Search for the cell housing the specified text and yield its [x, y] center coordinate. 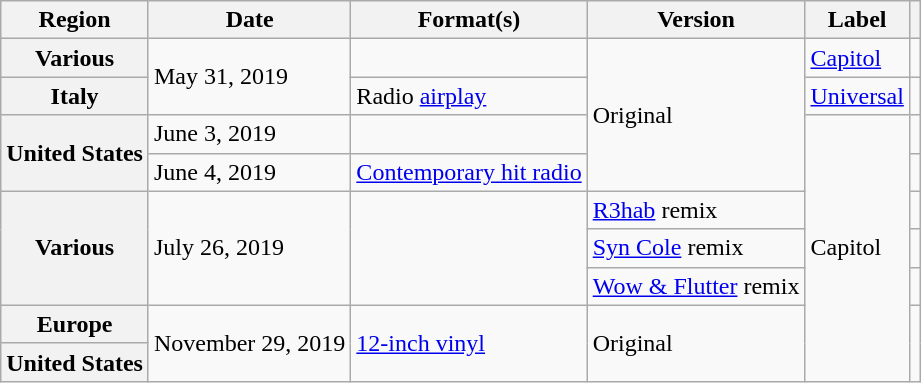
Europe [75, 324]
June 3, 2019 [249, 134]
Wow & Flutter remix [696, 286]
July 26, 2019 [249, 248]
June 4, 2019 [249, 172]
Label [857, 20]
May 31, 2019 [249, 77]
Syn Cole remix [696, 248]
Region [75, 20]
Format(s) [469, 20]
Contemporary hit radio [469, 172]
November 29, 2019 [249, 343]
Italy [75, 96]
Radio airplay [469, 96]
12-inch vinyl [469, 343]
Universal [857, 96]
Version [696, 20]
R3hab remix [696, 210]
Date [249, 20]
